Extract the [X, Y] coordinate from the center of the cell holding the provided text.  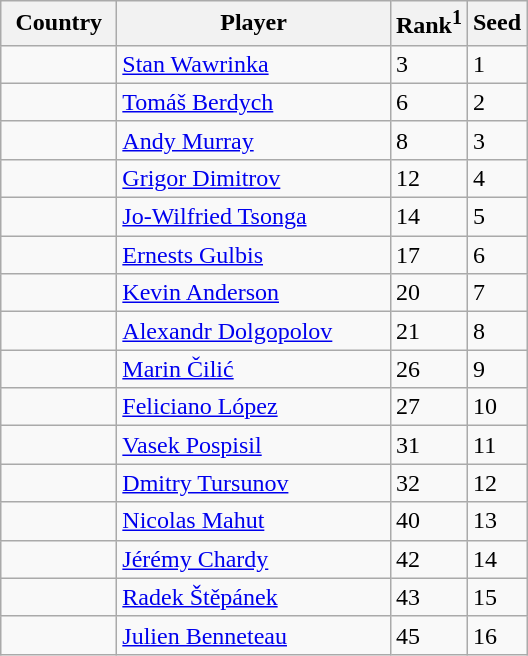
Jérémy Chardy [254, 559]
Julien Benneteau [254, 635]
Player [254, 24]
2 [496, 102]
Nicolas Mahut [254, 521]
7 [496, 293]
Grigor Dimitrov [254, 178]
Seed [496, 24]
Marin Čilić [254, 369]
Tomáš Berdych [254, 102]
Jo-Wilfried Tsonga [254, 217]
43 [428, 597]
Kevin Anderson [254, 293]
10 [496, 407]
Rank1 [428, 24]
4 [496, 178]
42 [428, 559]
9 [496, 369]
Country [59, 24]
32 [428, 483]
17 [428, 255]
15 [496, 597]
13 [496, 521]
Dmitry Tursunov [254, 483]
Andy Murray [254, 140]
Alexandr Dolgopolov [254, 331]
40 [428, 521]
20 [428, 293]
Radek Štěpánek [254, 597]
Ernests Gulbis [254, 255]
27 [428, 407]
5 [496, 217]
11 [496, 445]
26 [428, 369]
16 [496, 635]
45 [428, 635]
Vasek Pospisil [254, 445]
Stan Wawrinka [254, 64]
21 [428, 331]
Feliciano López [254, 407]
31 [428, 445]
1 [496, 64]
